Return the [x, y] coordinate for the center point of the cell that contains the specified text.  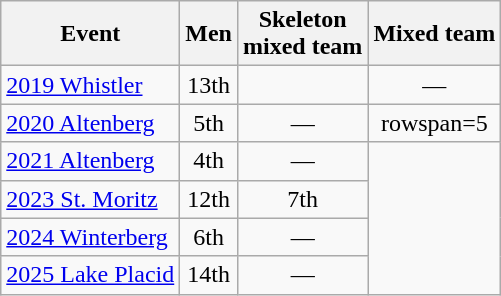
Mixed team [434, 34]
rowspan=5 [434, 123]
4th [209, 161]
2020 Altenberg [90, 123]
14th [209, 275]
2023 St. Moritz [90, 199]
6th [209, 237]
2019 Whistler [90, 85]
Men [209, 34]
2025 Lake Placid [90, 275]
12th [209, 199]
Event [90, 34]
7th [302, 199]
2024 Winterberg [90, 237]
Skeletonmixed team [302, 34]
13th [209, 85]
5th [209, 123]
2021 Altenberg [90, 161]
